Search for the cell housing the specified text and yield its (x, y) center coordinate. 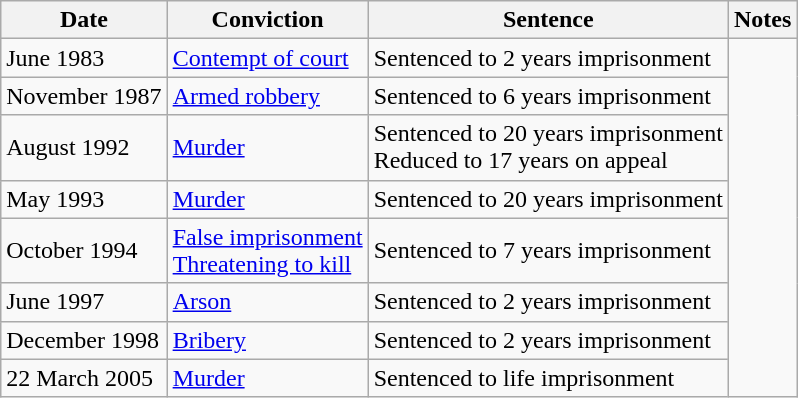
Notes (762, 20)
Bribery (268, 340)
August 1992 (84, 148)
False imprisonmentThreatening to kill (268, 250)
Date (84, 20)
December 1998 (84, 340)
Conviction (268, 20)
Contempt of court (268, 58)
Armed robbery (268, 96)
Sentenced to life imprisonment (548, 378)
Sentenced to 20 years imprisonment (548, 199)
Arson (268, 302)
22 March 2005 (84, 378)
June 1997 (84, 302)
May 1993 (84, 199)
October 1994 (84, 250)
Sentenced to 6 years imprisonment (548, 96)
Sentence (548, 20)
Sentenced to 20 years imprisonmentReduced to 17 years on appeal (548, 148)
November 1987 (84, 96)
Sentenced to 7 years imprisonment (548, 250)
June 1983 (84, 58)
